Return the (x, y) coordinate for the center point of the cell that contains the specified text.  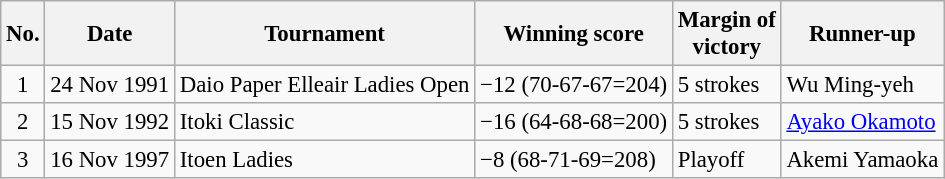
Itoen Ladies (324, 160)
No. (23, 34)
24 Nov 1991 (110, 85)
Daio Paper Elleair Ladies Open (324, 85)
−16 (64-68-68=200) (574, 122)
Tournament (324, 34)
Margin ofvictory (726, 34)
Ayako Okamoto (862, 122)
15 Nov 1992 (110, 122)
1 (23, 85)
Akemi Yamaoka (862, 160)
2 (23, 122)
Itoki Classic (324, 122)
Winning score (574, 34)
3 (23, 160)
−8 (68-71-69=208) (574, 160)
−12 (70-67-67=204) (574, 85)
Wu Ming-yeh (862, 85)
Runner-up (862, 34)
16 Nov 1997 (110, 160)
Date (110, 34)
Playoff (726, 160)
